Locate the cell with the specified text and output its [X, Y] center coordinate. 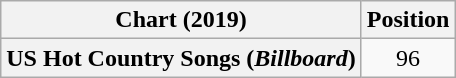
96 [408, 58]
US Hot Country Songs (Billboard) [181, 58]
Chart (2019) [181, 20]
Position [408, 20]
